Output the [X, Y] coordinate of the center of the cell containing the given text.  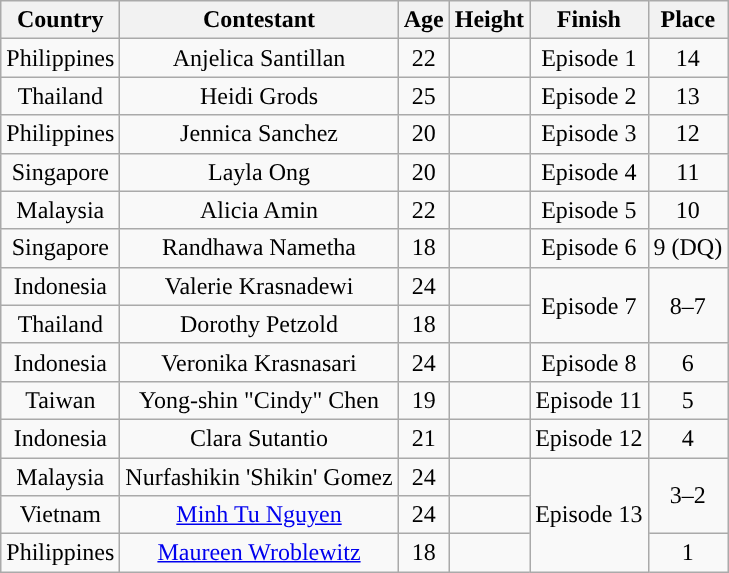
8–7 [688, 305]
4 [688, 438]
14 [688, 58]
Episode 3 [589, 134]
Episode 11 [589, 400]
Nurfashikin 'Shikin' Gomez [259, 477]
Heidi Grods [259, 96]
Place [688, 20]
Contestant [259, 20]
Height [489, 20]
1 [688, 553]
3–2 [688, 496]
13 [688, 96]
Dorothy Petzold [259, 324]
Valerie Krasnadewi [259, 286]
Episode 12 [589, 438]
Layla Ong [259, 172]
5 [688, 400]
Episode 7 [589, 305]
Alicia Amin [259, 210]
Episode 2 [589, 96]
Episode 6 [589, 248]
Maureen Wroblewitz [259, 553]
Episode 1 [589, 58]
Finish [589, 20]
Episode 5 [589, 210]
19 [424, 400]
Anjelica Santillan [259, 58]
Age [424, 20]
Episode 13 [589, 515]
Taiwan [60, 400]
Country [60, 20]
11 [688, 172]
Episode 8 [589, 362]
Vietnam [60, 515]
Yong-shin "Cindy" Chen [259, 400]
25 [424, 96]
Veronika Krasnasari [259, 362]
6 [688, 362]
Minh Tu Nguyen [259, 515]
10 [688, 210]
Randhawa Nametha [259, 248]
Episode 4 [589, 172]
Jennica Sanchez [259, 134]
21 [424, 438]
Clara Sutantio [259, 438]
9 (DQ) [688, 248]
12 [688, 134]
